From the cell containing the given text, extract its center point as (x, y) coordinate. 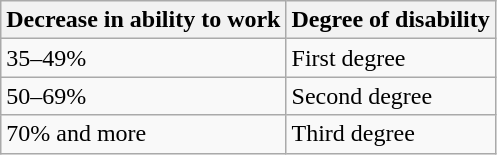
Decrease in ability to work (144, 20)
Degree of disability (390, 20)
Second degree (390, 96)
35–49% (144, 58)
Third degree (390, 134)
First degree (390, 58)
70% and more (144, 134)
50–69% (144, 96)
